Output the [X, Y] coordinate of the center of the cell containing the given text.  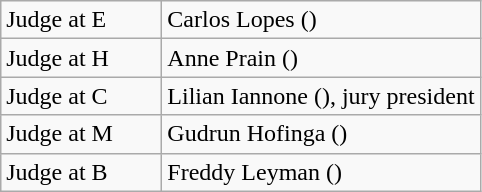
Judge at E [82, 20]
Lilian Iannone (), jury president [321, 96]
Anne Prain () [321, 58]
Judge at C [82, 96]
Carlos Lopes () [321, 20]
Freddy Leyman () [321, 172]
Judge at B [82, 172]
Judge at H [82, 58]
Gudrun Hofinga () [321, 134]
Judge at M [82, 134]
